Detect which cell encompasses the target text, then output its (x, y) center coordinate. 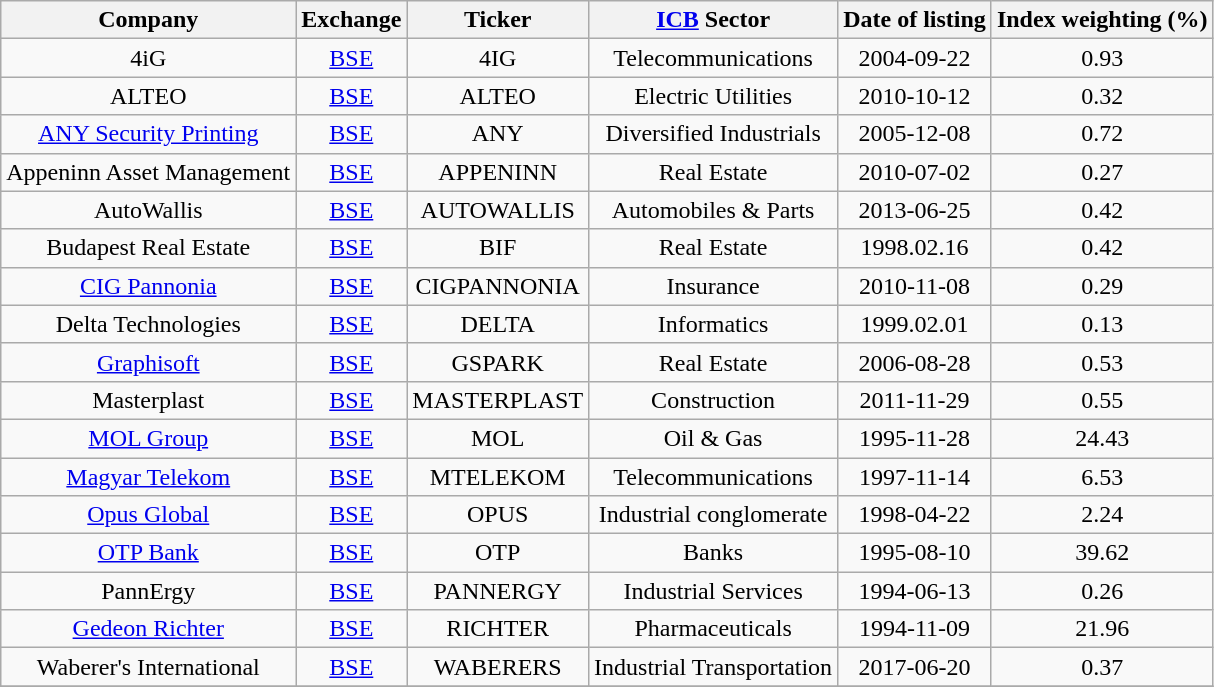
0.29 (1102, 286)
Oil & Gas (714, 438)
2010-10-12 (915, 96)
Diversified Industrials (714, 134)
Date of listing (915, 20)
DELTA (498, 324)
Ticker (498, 20)
39.62 (1102, 553)
AUTOWALLIS (498, 210)
0.26 (1102, 591)
1997-11-14 (915, 477)
Masterplast (148, 400)
6.53 (1102, 477)
0.32 (1102, 96)
Banks (714, 553)
ICB Sector (714, 20)
Exchange (352, 20)
Opus Global (148, 515)
AutoWallis (148, 210)
MOL Group (148, 438)
2010-11-08 (915, 286)
ANY (498, 134)
Waberer's International (148, 667)
0.55 (1102, 400)
2.24 (1102, 515)
Budapest Real Estate (148, 248)
MTELEKOM (498, 477)
1995-08-10 (915, 553)
APPENINN (498, 172)
0.53 (1102, 362)
1994-06-13 (915, 591)
0.13 (1102, 324)
Magyar Telekom (148, 477)
Industrial conglomerate (714, 515)
21.96 (1102, 629)
OTP Bank (148, 553)
Gedeon Richter (148, 629)
Informatics (714, 324)
0.27 (1102, 172)
WABERERS (498, 667)
Industrial Services (714, 591)
Appeninn Asset Management (148, 172)
2004-09-22 (915, 58)
1998.02.16 (915, 248)
MOL (498, 438)
Graphisoft (148, 362)
RICHTER (498, 629)
Construction (714, 400)
OTP (498, 553)
1998-04-22 (915, 515)
PannErgy (148, 591)
OPUS (498, 515)
2006-08-28 (915, 362)
CIG Pannonia (148, 286)
ANY Security Printing (148, 134)
24.43 (1102, 438)
Pharmaceuticals (714, 629)
Delta Technologies (148, 324)
2010-07-02 (915, 172)
0.93 (1102, 58)
GSPARK (498, 362)
2005-12-08 (915, 134)
0.37 (1102, 667)
Industrial Transportation (714, 667)
1995-11-28 (915, 438)
0.72 (1102, 134)
Company (148, 20)
MASTERPLAST (498, 400)
1999.02.01 (915, 324)
Automobiles & Parts (714, 210)
2013-06-25 (915, 210)
Insurance (714, 286)
CIGPANNONIA (498, 286)
PANNERGY (498, 591)
Electric Utilities (714, 96)
2011-11-29 (915, 400)
1994-11-09 (915, 629)
4iG (148, 58)
BIF (498, 248)
4IG (498, 58)
Index weighting (%) (1102, 20)
2017-06-20 (915, 667)
